Return [X, Y] of the center of cell containing provided text 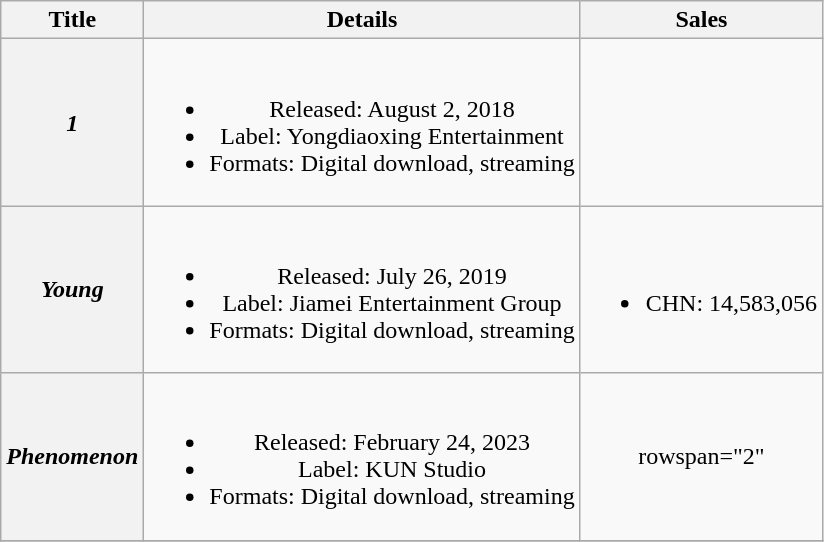
1 [72, 122]
Sales [701, 20]
Title [72, 20]
Released: February 24, 2023Label: KUN StudioFormats: Digital download, streaming [362, 456]
Young [72, 290]
rowspan="2" [701, 456]
Phenomenon [72, 456]
Released: July 26, 2019Label: Jiamei Entertainment GroupFormats: Digital download, streaming [362, 290]
Released: August 2, 2018Label: Yongdiaoxing EntertainmentFormats: Digital download, streaming [362, 122]
Details [362, 20]
CHN: 14,583,056 [701, 290]
